Scan for the cell matching the given text and deliver its [X, Y] coordinate at center. 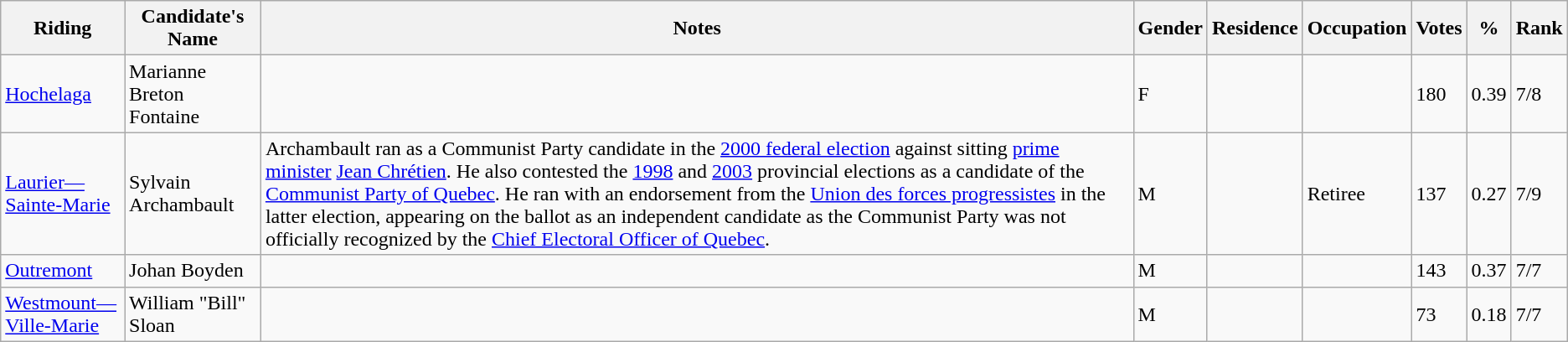
Gender [1170, 28]
Outremont [63, 271]
Johan Boyden [193, 271]
Notes [697, 28]
% [1489, 28]
180 [1439, 94]
Retiree [1357, 194]
143 [1439, 271]
137 [1439, 194]
William "Bill" Sloan [193, 313]
0.39 [1489, 94]
Residence [1255, 28]
7/8 [1540, 94]
Rank [1540, 28]
Candidate's Name [193, 28]
Westmount—Ville-Marie [63, 313]
Occupation [1357, 28]
0.37 [1489, 271]
F [1170, 94]
7/9 [1540, 194]
Laurier—Sainte-Marie [63, 194]
73 [1439, 313]
Marianne Breton Fontaine [193, 94]
Votes [1439, 28]
Riding [63, 28]
0.18 [1489, 313]
0.27 [1489, 194]
Sylvain Archambault [193, 194]
Hochelaga [63, 94]
